Output the (x, y) coordinate of the center of the cell containing the given text.  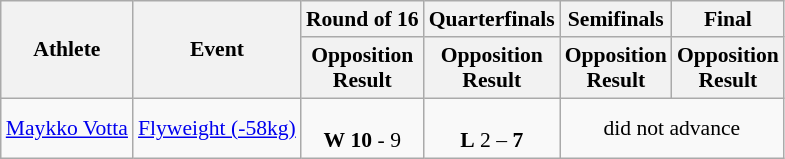
Semifinals (616, 19)
Maykko Votta (67, 128)
Flyweight (-58kg) (217, 128)
W 10 - 9 (362, 128)
Athlete (67, 50)
L 2 – 7 (492, 128)
Round of 16 (362, 19)
Quarterfinals (492, 19)
Event (217, 50)
did not advance (672, 128)
Final (728, 19)
